Identify which cell holds the provided text, then report its [X, Y] central coordinate. 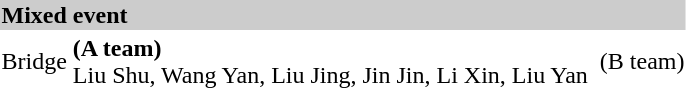
Mixed event [343, 15]
